Scan for the cell matching the given text and deliver its (x, y) coordinate at center. 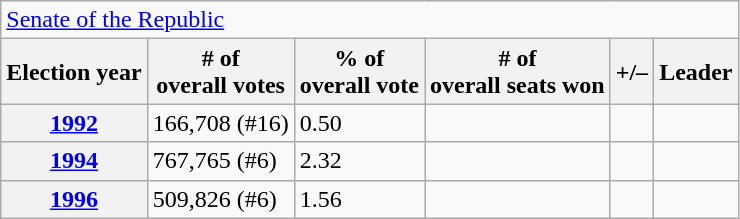
Election year (74, 72)
2.32 (359, 161)
0.50 (359, 123)
Senate of the Republic (370, 20)
Leader (696, 72)
509,826 (#6) (220, 199)
767,765 (#6) (220, 161)
# ofoverall seats won (518, 72)
1996 (74, 199)
# ofoverall votes (220, 72)
166,708 (#16) (220, 123)
1994 (74, 161)
% ofoverall vote (359, 72)
+/– (632, 72)
1992 (74, 123)
1.56 (359, 199)
